Find where the given text appears and provide that cell's center as [x, y] coordinate. 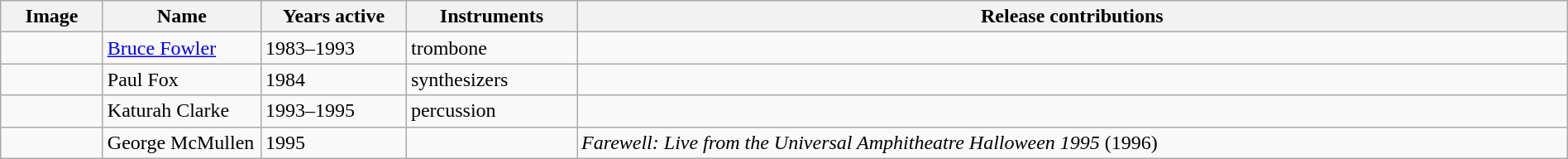
trombone [491, 48]
George McMullen [182, 142]
Instruments [491, 17]
1984 [333, 79]
percussion [491, 111]
Image [52, 17]
1983–1993 [333, 48]
1995 [333, 142]
Bruce Fowler [182, 48]
Years active [333, 17]
Farewell: Live from the Universal Amphitheatre Halloween 1995 (1996) [1073, 142]
synthesizers [491, 79]
Release contributions [1073, 17]
Paul Fox [182, 79]
Name [182, 17]
1993–1995 [333, 111]
Katurah Clarke [182, 111]
